Identify which cell holds the provided text, then report its [x, y] central coordinate. 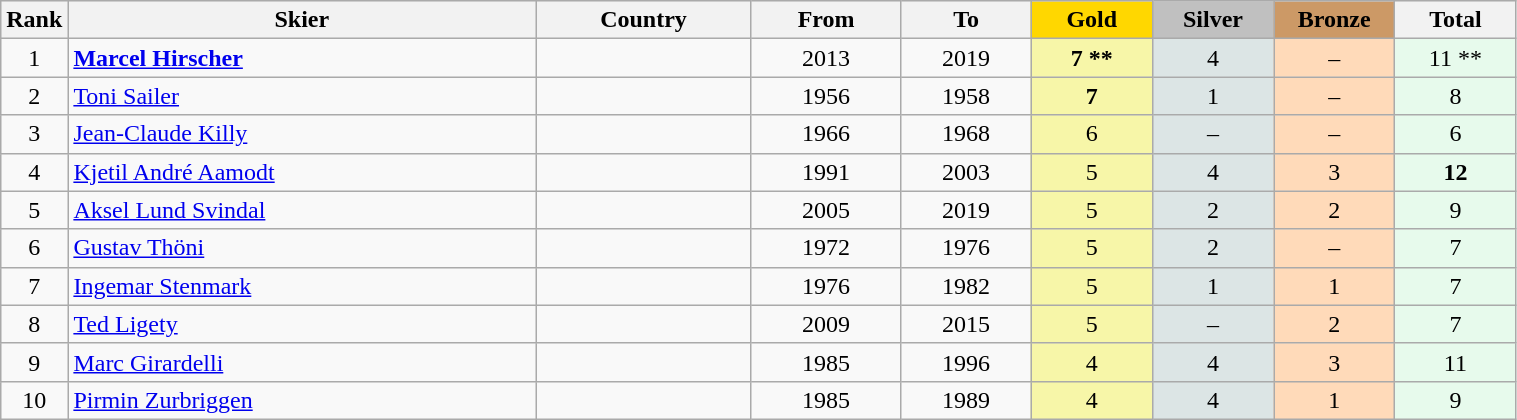
1989 [966, 400]
Silver [1212, 20]
1972 [826, 248]
2009 [826, 324]
Aksel Lund Svindal [302, 210]
1982 [966, 286]
Marcel Hirscher [302, 58]
7 ** [1092, 58]
11 [1456, 362]
1958 [966, 96]
Jean-Claude Killy [302, 134]
Ingemar Stenmark [302, 286]
Gustav Thöni [302, 248]
2005 [826, 210]
2013 [826, 58]
1966 [826, 134]
Skier [302, 20]
1996 [966, 362]
Total [1456, 20]
2015 [966, 324]
Kjetil André Aamodt [302, 172]
From [826, 20]
2003 [966, 172]
1991 [826, 172]
Country [644, 20]
Toni Sailer [302, 96]
Rank [34, 20]
1956 [826, 96]
1968 [966, 134]
To [966, 20]
Pirmin Zurbriggen [302, 400]
Gold [1092, 20]
10 [34, 400]
11 ** [1456, 58]
Ted Ligety [302, 324]
Bronze [1334, 20]
Marc Girardelli [302, 362]
12 [1456, 172]
